Return the [x, y] coordinate for the center point of the cell that contains the specified text.  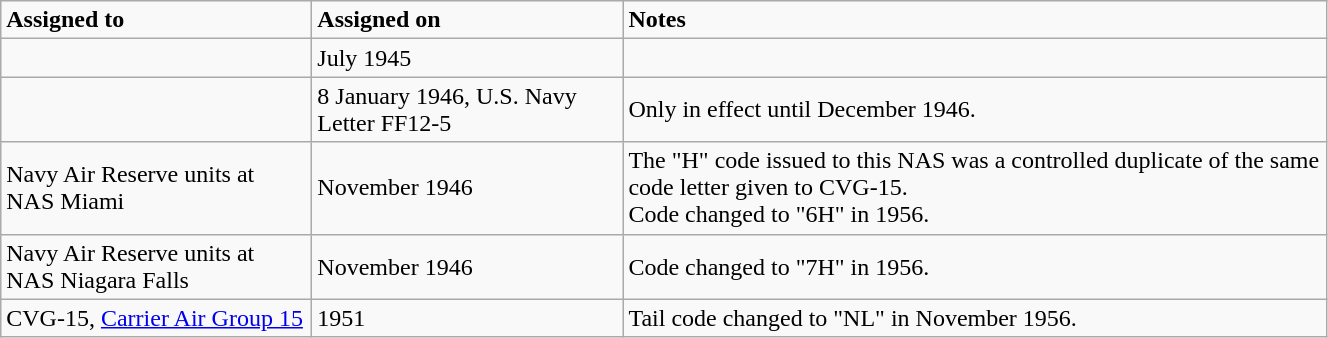
1951 [468, 318]
Notes [975, 20]
Assigned to [156, 20]
Navy Air Reserve units at NAS Miami [156, 188]
Navy Air Reserve units at NAS Niagara Falls [156, 266]
The "H" code issued to this NAS was a controlled duplicate of the same code letter given to CVG-15.Code changed to "6H" in 1956. [975, 188]
Tail code changed to "NL" in November 1956. [975, 318]
8 January 1946, U.S. Navy Letter FF12-5 [468, 110]
CVG-15, Carrier Air Group 15 [156, 318]
Code changed to "7H" in 1956. [975, 266]
July 1945 [468, 58]
Assigned on [468, 20]
Only in effect until December 1946. [975, 110]
